Provide the (x, y) coordinate of the cell's center where the given text is located.  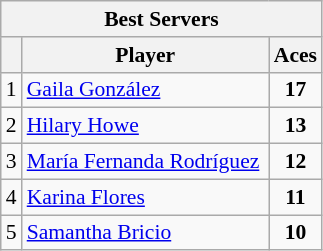
11 (296, 197)
Player (146, 55)
Hilary Howe (146, 126)
3 (12, 162)
Gaila González (146, 90)
Aces (296, 55)
Karina Flores (146, 197)
12 (296, 162)
5 (12, 233)
Samantha Bricio (146, 233)
10 (296, 233)
2 (12, 126)
Best Servers (162, 19)
13 (296, 126)
María Fernanda Rodríguez (146, 162)
17 (296, 90)
4 (12, 197)
1 (12, 90)
